Detect which cell encompasses the target text, then output its [x, y] center coordinate. 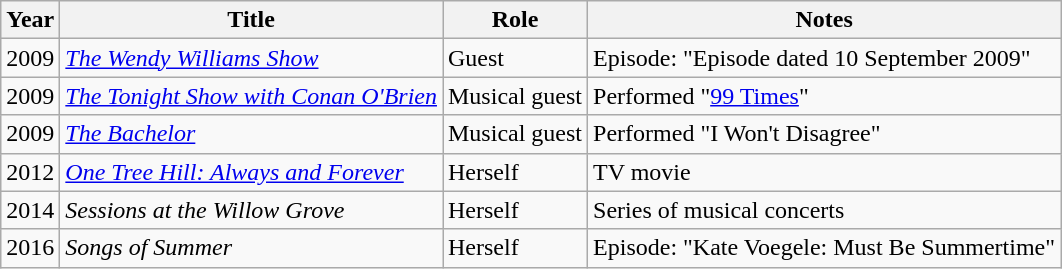
Performed "I Won't Disagree" [824, 134]
The Tonight Show with Conan O'Brien [252, 96]
Notes [824, 20]
One Tree Hill: Always and Forever [252, 172]
Series of musical concerts [824, 210]
Episode: "Episode dated 10 September 2009" [824, 58]
2012 [30, 172]
Role [514, 20]
The Bachelor [252, 134]
Performed "99 Times" [824, 96]
2016 [30, 248]
Guest [514, 58]
2014 [30, 210]
The Wendy Williams Show [252, 58]
Songs of Summer [252, 248]
TV movie [824, 172]
Year [30, 20]
Sessions at the Willow Grove [252, 210]
Title [252, 20]
Episode: "Kate Voegele: Must Be Summertime" [824, 248]
